Scan for the cell matching the given text and deliver its [x, y] coordinate at center. 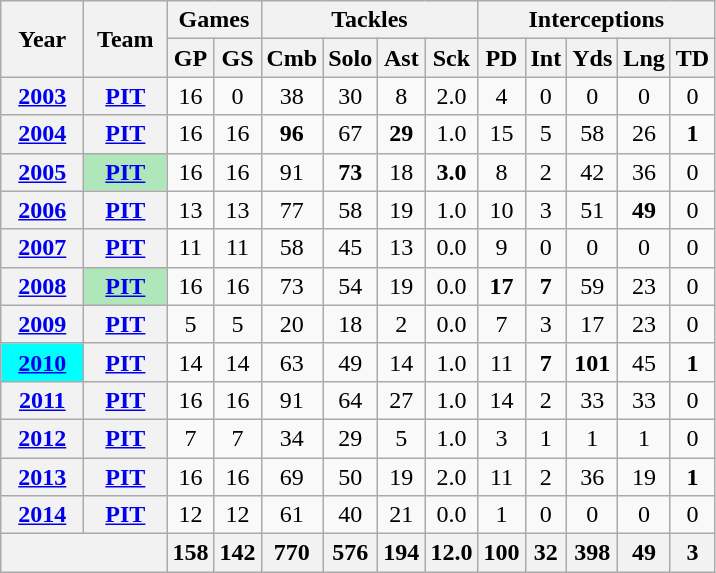
Ast [402, 58]
GS [238, 58]
3.0 [452, 172]
Lng [644, 58]
194 [402, 553]
100 [502, 553]
4 [502, 96]
9 [502, 248]
38 [292, 96]
576 [350, 553]
50 [350, 477]
2009 [42, 324]
64 [350, 400]
15 [502, 134]
32 [546, 553]
PD [502, 58]
GP [190, 58]
Team [126, 39]
61 [292, 515]
Yds [592, 58]
2008 [42, 286]
Year [42, 39]
77 [292, 210]
770 [292, 553]
20 [292, 324]
34 [292, 438]
59 [592, 286]
67 [350, 134]
Games [214, 20]
54 [350, 286]
12.0 [452, 553]
2010 [42, 362]
398 [592, 553]
2007 [42, 248]
42 [592, 172]
21 [402, 515]
30 [350, 96]
40 [350, 515]
Sck [452, 58]
63 [292, 362]
2006 [42, 210]
2013 [42, 477]
Cmb [292, 58]
Int [546, 58]
27 [402, 400]
142 [238, 553]
26 [644, 134]
2005 [42, 172]
2004 [42, 134]
96 [292, 134]
2003 [42, 96]
Solo [350, 58]
69 [292, 477]
2012 [42, 438]
2011 [42, 400]
Interceptions [596, 20]
51 [592, 210]
Tackles [370, 20]
158 [190, 553]
TD [692, 58]
10 [502, 210]
2014 [42, 515]
101 [592, 362]
